Determine the (x, y) coordinate at the center of the cell enclosing the given text.  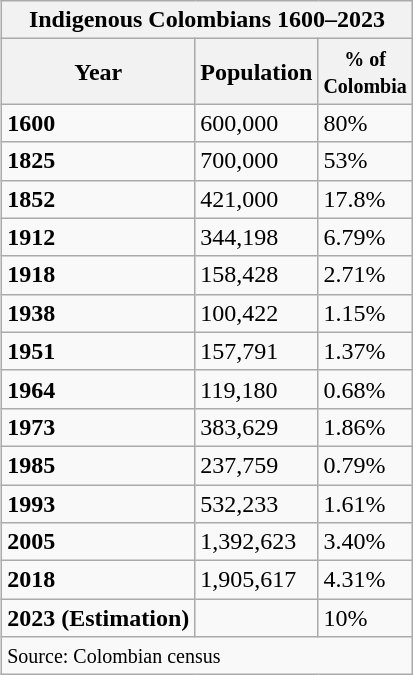
2023 (Estimation) (98, 618)
17.8% (365, 199)
0.68% (365, 389)
2018 (98, 580)
Year (98, 72)
0.79% (365, 465)
344,198 (256, 237)
1852 (98, 199)
1,392,623 (256, 542)
1918 (98, 275)
10% (365, 618)
1993 (98, 503)
1825 (98, 161)
1964 (98, 389)
421,000 (256, 199)
532,233 (256, 503)
53% (365, 161)
700,000 (256, 161)
1985 (98, 465)
1938 (98, 313)
119,180 (256, 389)
6.79% (365, 237)
1,905,617 (256, 580)
1.37% (365, 351)
4.31% (365, 580)
% ofColombia (365, 72)
383,629 (256, 427)
157,791 (256, 351)
Indigenous Colombians 1600–2023 (208, 20)
2005 (98, 542)
100,422 (256, 313)
1951 (98, 351)
1.15% (365, 313)
Source: Colombian census (208, 656)
2.71% (365, 275)
1.61% (365, 503)
158,428 (256, 275)
237,759 (256, 465)
3.40% (365, 542)
1.86% (365, 427)
Population (256, 72)
1600 (98, 123)
80% (365, 123)
600,000 (256, 123)
1912 (98, 237)
1973 (98, 427)
